For the text-containing cell, return its midpoint in (X, Y) coordinate format. 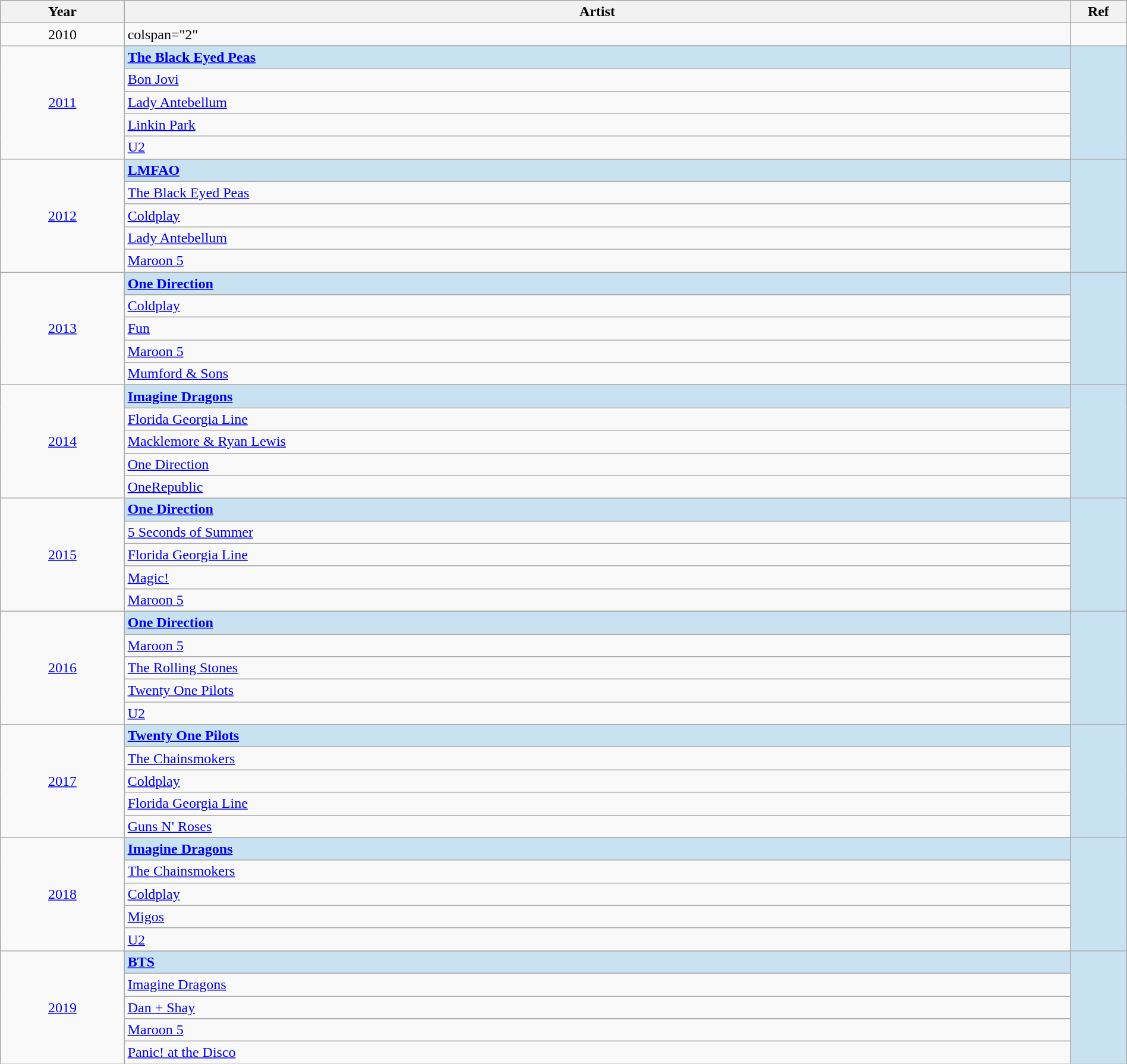
Dan + Shay (597, 1008)
2015 (62, 555)
2011 (62, 102)
colspan="2" (597, 34)
Guns N' Roses (597, 826)
The Rolling Stones (597, 668)
5 Seconds of Summer (597, 532)
Panic! at the Disco (597, 1053)
Ref (1098, 12)
2010 (62, 34)
2012 (62, 215)
2016 (62, 668)
BTS (597, 962)
2017 (62, 781)
Macklemore & Ryan Lewis (597, 442)
Artist (597, 12)
Fun (597, 329)
2019 (62, 1007)
Mumford & Sons (597, 374)
2014 (62, 442)
OneRepublic (597, 487)
2018 (62, 894)
Year (62, 12)
LMFAO (597, 170)
Bon Jovi (597, 80)
Magic! (597, 577)
Migos (597, 917)
2013 (62, 329)
Linkin Park (597, 125)
